Determine the (X, Y) coordinate at the center of the cell enclosing the given text.  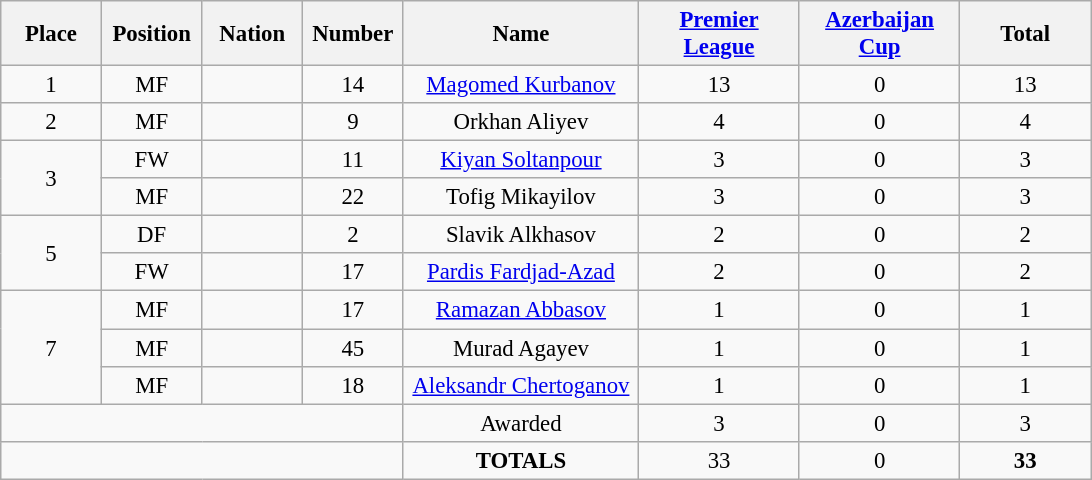
7 (52, 348)
45 (354, 348)
Orkhan Aliyev (521, 122)
Nation (252, 34)
Premier League (720, 34)
22 (354, 197)
18 (354, 385)
Pardis Fardjad-Azad (521, 273)
Kiyan Soltanpour (521, 160)
Ramazan Abbasov (521, 310)
14 (354, 85)
TOTALS (521, 460)
Magomed Kurbanov (521, 85)
Murad Agayev (521, 348)
Place (52, 34)
Awarded (521, 423)
Azerbaijan Cup (880, 34)
9 (354, 122)
5 (52, 254)
Aleksandr Chertoganov (521, 385)
Tofig Mikayilov (521, 197)
Slavik Alkhasov (521, 235)
Name (521, 34)
Number (354, 34)
DF (152, 235)
Position (152, 34)
Total (1026, 34)
11 (354, 160)
